Scan for the cell matching the given text and deliver its [X, Y] coordinate at center. 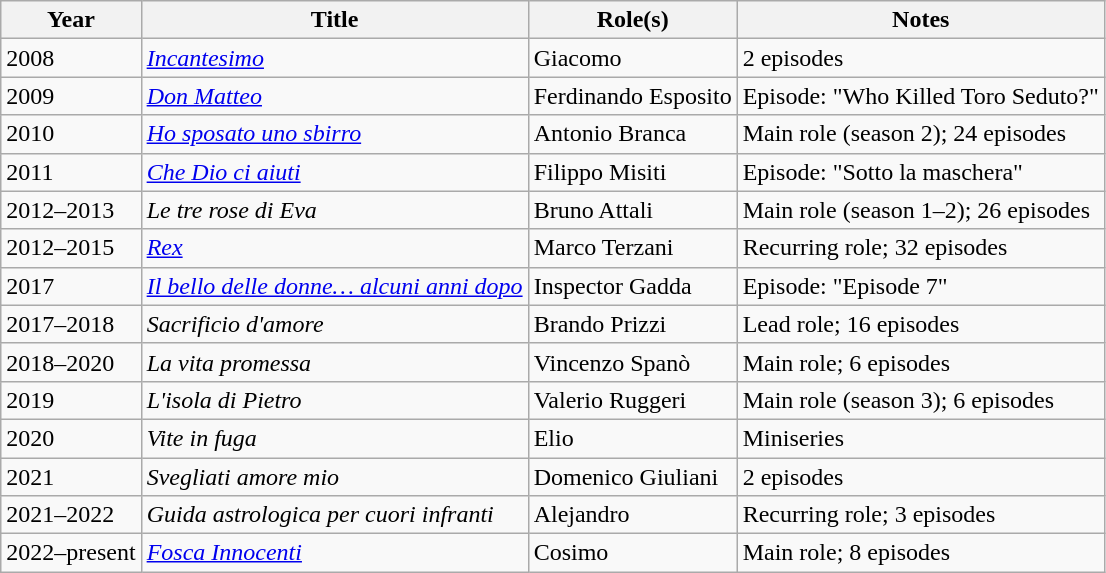
Che Dio ci aiuti [334, 172]
Role(s) [632, 20]
Year [71, 20]
2020 [71, 438]
Vincenzo Spanò [632, 362]
2021–2022 [71, 515]
Rex [334, 248]
Fosca Innocenti [334, 553]
Il bello delle donne… alcuni anni dopo [334, 286]
Episode: "Sotto la maschera" [920, 172]
Le tre rose di Eva [334, 210]
Title [334, 20]
Main role (season 1–2); 26 episodes [920, 210]
Miniseries [920, 438]
L'isola di Pietro [334, 400]
Recurring role; 3 episodes [920, 515]
2010 [71, 134]
2008 [71, 58]
2021 [71, 477]
Vite in fuga [334, 438]
2019 [71, 400]
Alejandro [632, 515]
Ho sposato uno sbirro [334, 134]
Don Matteo [334, 96]
Sacrificio d'amore [334, 324]
Lead role; 16 episodes [920, 324]
2017–2018 [71, 324]
Main role (season 3); 6 episodes [920, 400]
2012–2015 [71, 248]
2018–2020 [71, 362]
Cosimo [632, 553]
Main role; 8 episodes [920, 553]
2009 [71, 96]
Notes [920, 20]
Bruno Attali [632, 210]
Main role; 6 episodes [920, 362]
Main role (season 2); 24 episodes [920, 134]
Guida astrologica per cuori infranti [334, 515]
2017 [71, 286]
Elio [632, 438]
2012–2013 [71, 210]
Filippo Misiti [632, 172]
Episode: "Who Killed Toro Seduto?" [920, 96]
2022–present [71, 553]
Svegliati amore mio [334, 477]
La vita promessa [334, 362]
Episode: "Episode 7" [920, 286]
Antonio Branca [632, 134]
Valerio Ruggeri [632, 400]
Marco Terzani [632, 248]
Incantesimo [334, 58]
Ferdinando Esposito [632, 96]
Giacomo [632, 58]
2011 [71, 172]
Brando Prizzi [632, 324]
Domenico Giuliani [632, 477]
Inspector Gadda [632, 286]
Recurring role; 32 episodes [920, 248]
